Provide the (x, y) coordinate of the cell's center where the given text is located.  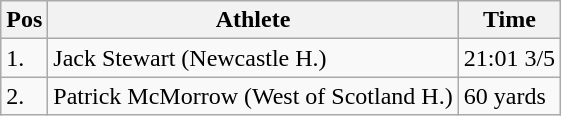
Pos (24, 20)
60 yards (509, 96)
Patrick McMorrow (West of Scotland H.) (253, 96)
Time (509, 20)
Athlete (253, 20)
1. (24, 58)
21:01 3/5 (509, 58)
2. (24, 96)
Jack Stewart (Newcastle H.) (253, 58)
